Locate the cell with the specified text and output its [x, y] center coordinate. 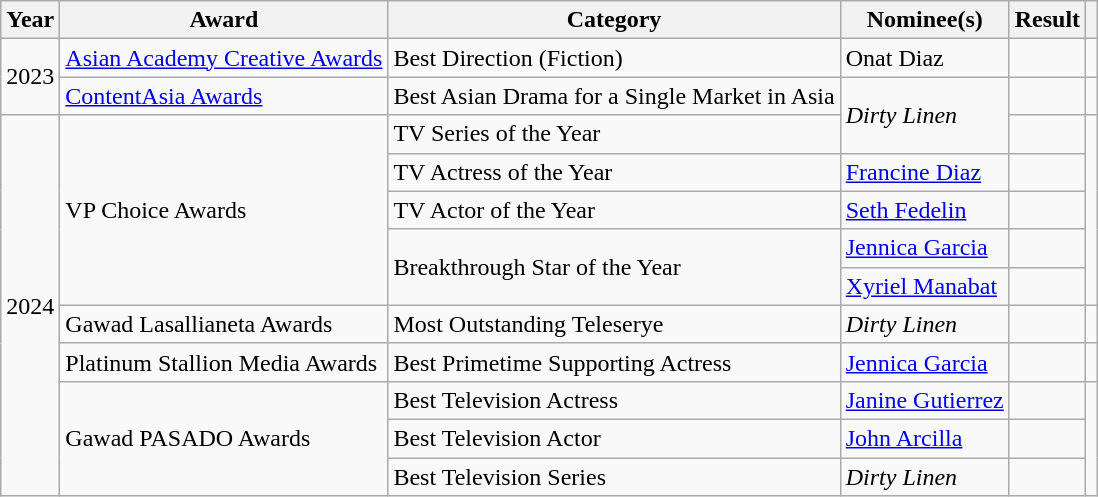
VP Choice Awards [224, 210]
John Arcilla [924, 438]
Janine Gutierrez [924, 400]
2023 [30, 77]
ContentAsia Awards [224, 96]
TV Series of the Year [614, 134]
2024 [30, 306]
Most Outstanding Teleserye [614, 324]
Xyriel Manabat [924, 286]
Best Television Series [614, 477]
Platinum Stallion Media Awards [224, 362]
TV Actor of the Year [614, 210]
Gawad PASADO Awards [224, 438]
Year [30, 20]
Result [1047, 20]
TV Actress of the Year [614, 172]
Francine Diaz [924, 172]
Best Television Actress [614, 400]
Best Television Actor [614, 438]
Onat Diaz [924, 58]
Gawad Lasallianeta Awards [224, 324]
Best Direction (Fiction) [614, 58]
Best Asian Drama for a Single Market in Asia [614, 96]
Award [224, 20]
Category [614, 20]
Seth Fedelin [924, 210]
Best Primetime Supporting Actress [614, 362]
Asian Academy Creative Awards [224, 58]
Nominee(s) [924, 20]
Breakthrough Star of the Year [614, 267]
